From the cell containing the given text, extract its center point as (X, Y) coordinate. 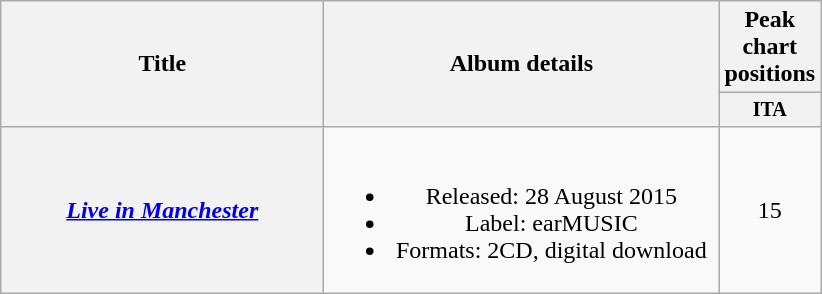
Title (162, 64)
15 (770, 210)
Live in Manchester (162, 210)
Released: 28 August 2015Label: earMUSICFormats: 2CD, digital download (522, 210)
Album details (522, 64)
ITA (770, 110)
Peak chart positions (770, 47)
